Scan for the cell matching the given text and deliver its (x, y) coordinate at center. 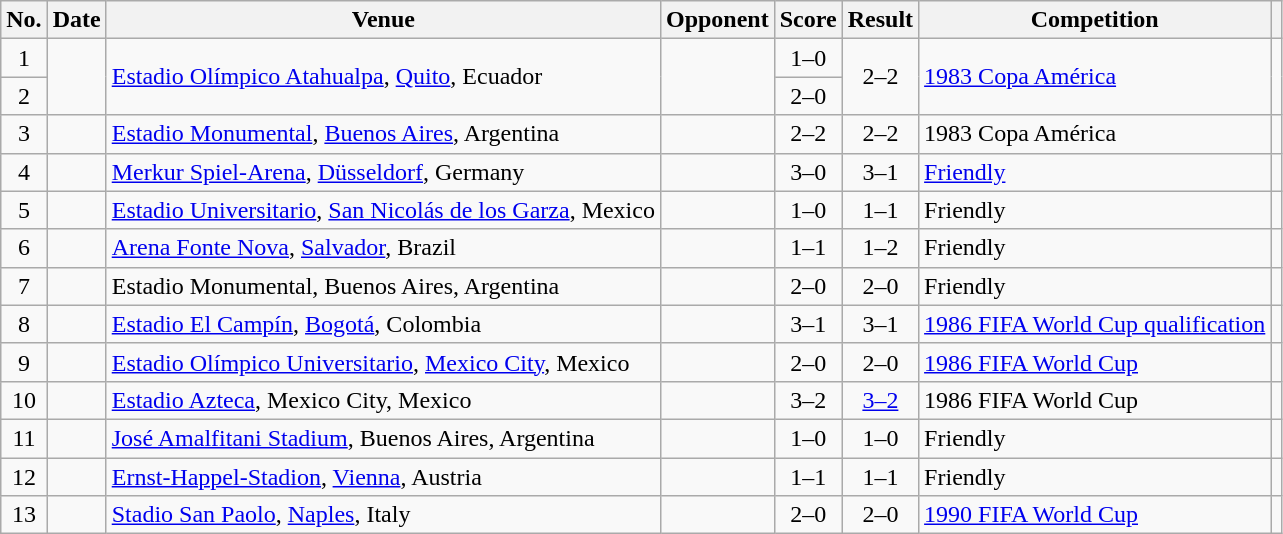
13 (24, 515)
5 (24, 210)
Stadio San Paolo, Naples, Italy (383, 515)
Venue (383, 20)
Arena Fonte Nova, Salvador, Brazil (383, 248)
1–2 (880, 248)
12 (24, 477)
Score (808, 20)
3 (24, 134)
Estadio Olímpico Universitario, Mexico City, Mexico (383, 362)
José Amalfitani Stadium, Buenos Aires, Argentina (383, 438)
Estadio Universitario, San Nicolás de los Garza, Mexico (383, 210)
Estadio Olímpico Atahualpa, Quito, Ecuador (383, 77)
10 (24, 400)
4 (24, 172)
8 (24, 324)
9 (24, 362)
1 (24, 58)
Ernst-Happel-Stadion, Vienna, Austria (383, 477)
Merkur Spiel-Arena, Düsseldorf, Germany (383, 172)
No. (24, 20)
11 (24, 438)
Competition (1095, 20)
Estadio El Campín, Bogotá, Colombia (383, 324)
2 (24, 96)
Estadio Azteca, Mexico City, Mexico (383, 400)
Result (880, 20)
1986 FIFA World Cup qualification (1095, 324)
3–0 (808, 172)
1990 FIFA World Cup (1095, 515)
Opponent (717, 20)
7 (24, 286)
Date (76, 20)
6 (24, 248)
